Capture the cell that displays the provided text and extract its [X, Y] central coordinate. 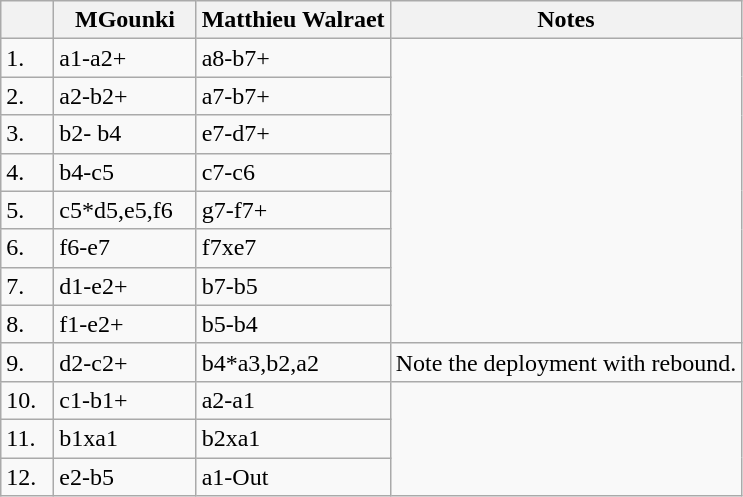
b4*a3,b2,a2 [293, 362]
b2- b4 [125, 134]
c7-c6 [293, 172]
f6-e7 [125, 248]
b7-b5 [293, 286]
1. [28, 58]
a1-a2+ [125, 58]
a8-b7+ [293, 58]
d1-e2+ [125, 286]
3. [28, 134]
a1-Out [293, 477]
MGounki [125, 20]
f7xe7 [293, 248]
b5-b4 [293, 324]
d2-c2+ [125, 362]
b4-c5 [125, 172]
8. [28, 324]
Matthieu Walraet [293, 20]
e7-d7+ [293, 134]
a2-b2+ [125, 96]
9. [28, 362]
Notes [566, 20]
b2xa1 [293, 438]
g7-f7+ [293, 210]
5. [28, 210]
e2-b5 [125, 477]
b1xa1 [125, 438]
6. [28, 248]
a2-a1 [293, 400]
2. [28, 96]
c1-b1+ [125, 400]
12. [28, 477]
11. [28, 438]
c5*d5,e5,f6 [125, 210]
10. [28, 400]
4. [28, 172]
a7-b7+ [293, 96]
Note the deployment with rebound. [566, 362]
f1-e2+ [125, 324]
7. [28, 286]
